Pinpoint the cell where the given text exists, returning its (x, y) midpoint coordinate. 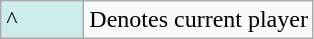
Denotes current player (199, 20)
^ (42, 20)
